For the text-containing cell, return its midpoint in [x, y] coordinate format. 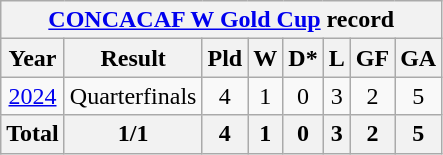
CONCACAF W Gold Cup record [222, 20]
W [266, 58]
Quarterfinals [133, 96]
Year [33, 58]
Pld [225, 58]
L [336, 58]
GF [372, 58]
1/1 [133, 134]
Total [33, 134]
D* [303, 58]
GA [418, 58]
2024 [33, 96]
Result [133, 58]
